Output the [X, Y] coordinate of the center of the cell containing the given text.  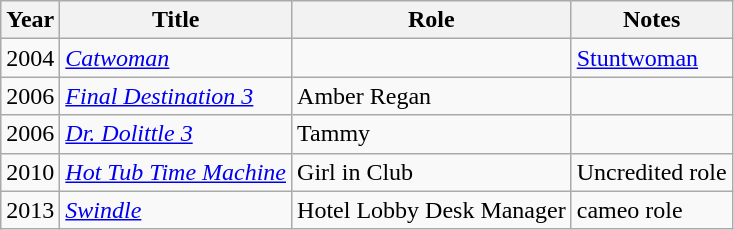
Final Destination 3 [176, 96]
Hot Tub Time Machine [176, 172]
Dr. Dolittle 3 [176, 134]
Year [30, 20]
Notes [652, 20]
2013 [30, 210]
cameo role [652, 210]
Role [432, 20]
Uncredited role [652, 172]
Stuntwoman [652, 58]
Amber Regan [432, 96]
Hotel Lobby Desk Manager [432, 210]
Tammy [432, 134]
2010 [30, 172]
Title [176, 20]
Catwoman [176, 58]
2004 [30, 58]
Swindle [176, 210]
Girl in Club [432, 172]
